Identify which cell holds the provided text, then report its [X, Y] central coordinate. 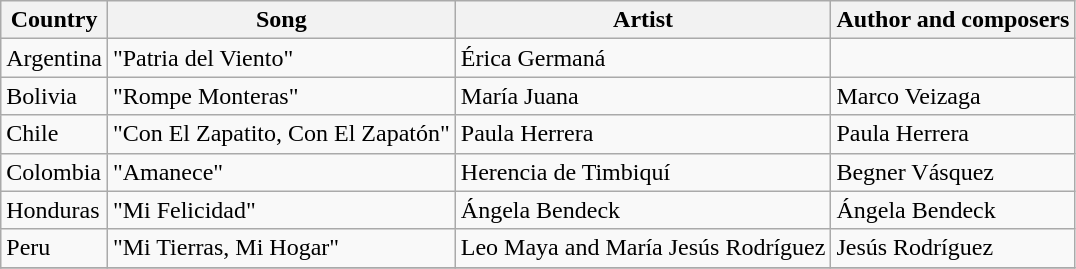
"Patria del Viento" [281, 58]
"Rompe Monteras" [281, 96]
Herencia de Timbiquí [643, 172]
Leo Maya and María Jesús Rodríguez [643, 248]
Colombia [54, 172]
Song [281, 20]
"Mi Felicidad" [281, 210]
"Amanece" [281, 172]
María Juana [643, 96]
Jesús Rodríguez [953, 248]
Artist [643, 20]
Honduras [54, 210]
Author and composers [953, 20]
Bolivia [54, 96]
Érica Germaná [643, 58]
Country [54, 20]
Marco Veizaga [953, 96]
Argentina [54, 58]
"Con El Zapatito, Con El Zapatón" [281, 134]
Peru [54, 248]
Begner Vásquez [953, 172]
Chile [54, 134]
"Mi Tierras, Mi Hogar" [281, 248]
